From the cell containing the given text, extract its center point as (x, y) coordinate. 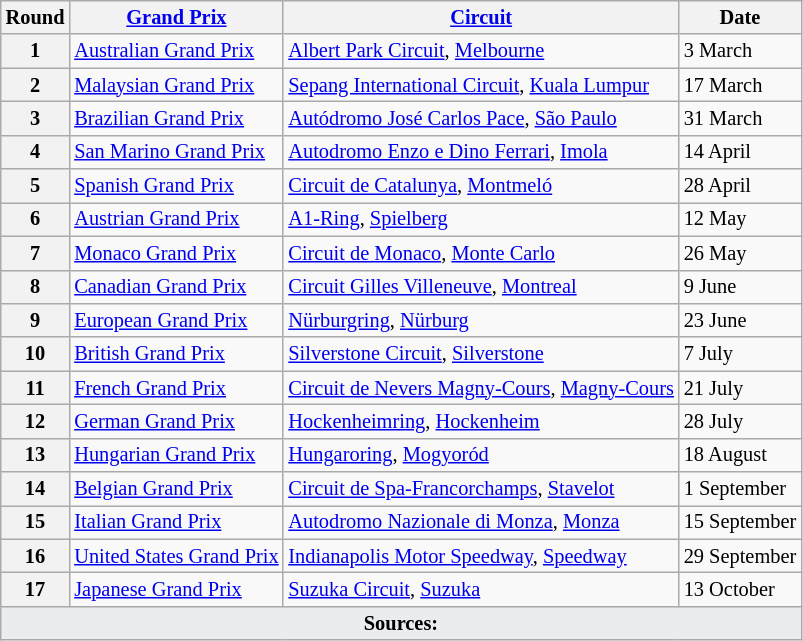
Canadian Grand Prix (176, 287)
28 July (740, 421)
Spanish Grand Prix (176, 186)
21 July (740, 388)
7 July (740, 354)
United States Grand Prix (176, 556)
Suzuka Circuit, Suzuka (480, 589)
Autodromo Enzo e Dino Ferrari, Imola (480, 152)
Belgian Grand Prix (176, 489)
Silverstone Circuit, Silverstone (480, 354)
Japanese Grand Prix (176, 589)
7 (36, 253)
11 (36, 388)
Albert Park Circuit, Melbourne (480, 51)
5 (36, 186)
Circuit de Monaco, Monte Carlo (480, 253)
3 (36, 118)
14 (36, 489)
Sources: (401, 623)
10 (36, 354)
4 (36, 152)
18 August (740, 455)
31 March (740, 118)
French Grand Prix (176, 388)
13 (36, 455)
13 October (740, 589)
2 (36, 85)
Round (36, 17)
17 (36, 589)
23 June (740, 320)
Australian Grand Prix (176, 51)
17 March (740, 85)
Autodromo Nazionale di Monza, Monza (480, 522)
1 September (740, 489)
Circuit Gilles Villeneuve, Montreal (480, 287)
29 September (740, 556)
Date (740, 17)
Nürburgring, Nürburg (480, 320)
Circuit (480, 17)
1 (36, 51)
Italian Grand Prix (176, 522)
Circuit de Catalunya, Montmeló (480, 186)
Hungarian Grand Prix (176, 455)
San Marino Grand Prix (176, 152)
European Grand Prix (176, 320)
12 May (740, 219)
Hockenheimring, Hockenheim (480, 421)
German Grand Prix (176, 421)
6 (36, 219)
14 April (740, 152)
12 (36, 421)
Indianapolis Motor Speedway, Speedway (480, 556)
26 May (740, 253)
16 (36, 556)
9 June (740, 287)
Circuit de Spa-Francorchamps, Stavelot (480, 489)
15 (36, 522)
3 March (740, 51)
Autódromo José Carlos Pace, São Paulo (480, 118)
British Grand Prix (176, 354)
Circuit de Nevers Magny-Cours, Magny-Cours (480, 388)
Hungaroring, Mogyoród (480, 455)
Malaysian Grand Prix (176, 85)
15 September (740, 522)
A1-Ring, Spielberg (480, 219)
Brazilian Grand Prix (176, 118)
9 (36, 320)
28 April (740, 186)
Austrian Grand Prix (176, 219)
Sepang International Circuit, Kuala Lumpur (480, 85)
8 (36, 287)
Grand Prix (176, 17)
Monaco Grand Prix (176, 253)
